Find where the given text appears and provide that cell's center as (x, y) coordinate. 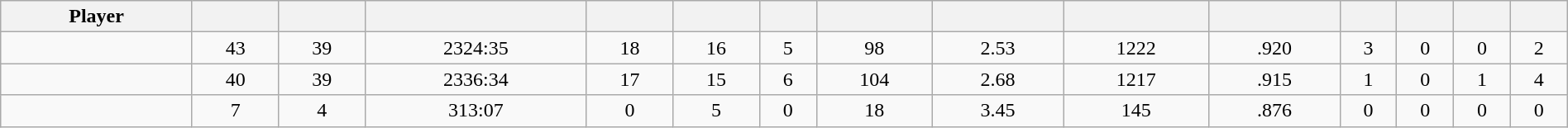
3 (1368, 48)
43 (235, 48)
.920 (1274, 48)
2.68 (997, 79)
2.53 (997, 48)
6 (787, 79)
98 (874, 48)
2324:35 (476, 48)
7 (235, 111)
2 (1538, 48)
.915 (1274, 79)
1222 (1136, 48)
1217 (1136, 79)
40 (235, 79)
313:07 (476, 111)
16 (716, 48)
Player (97, 17)
3.45 (997, 111)
.876 (1274, 111)
15 (716, 79)
17 (630, 79)
2336:34 (476, 79)
104 (874, 79)
145 (1136, 111)
